Scan for the cell matching the given text and deliver its (x, y) coordinate at center. 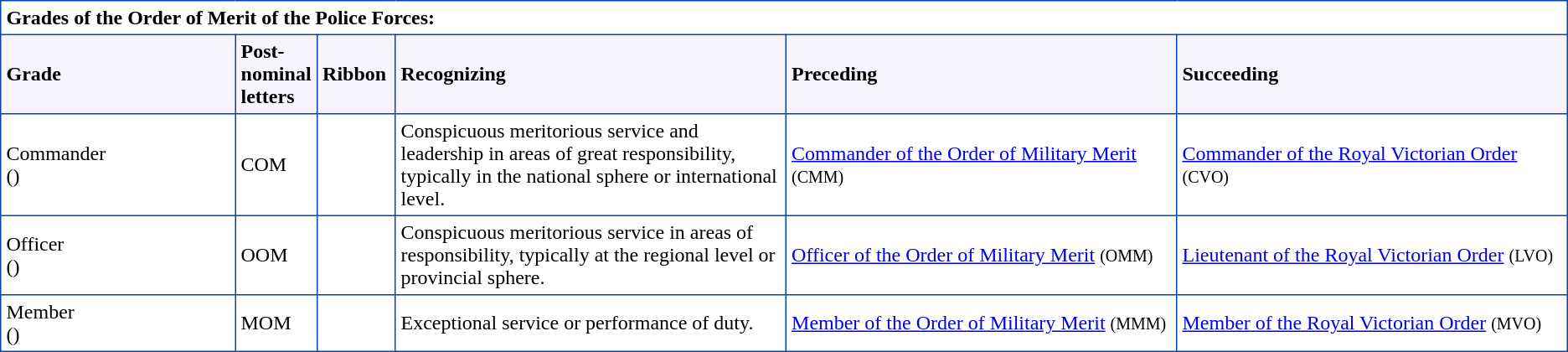
Preceding (981, 74)
Succeeding (1372, 74)
Grade (118, 74)
Grades of the Order of Merit of the Police Forces: (784, 18)
Commander of the Order of Military Merit (CMM) (981, 165)
Exceptional service or performance of duty. (591, 324)
Post-nominal letters (276, 74)
Ribbon (355, 74)
Commander() (118, 165)
Member of the Order of Military Merit (MMM) (981, 324)
Conspicuous meritorious service and leadership in areas of great responsibility, typically in the national sphere or international level. (591, 165)
MOM (276, 324)
Lieutenant of the Royal Victorian Order (LVO) (1372, 255)
Member() (118, 324)
Conspicuous meritorious service in areas of responsibility, typically at the regional level or provincial sphere. (591, 255)
Member of the Royal Victorian Order (MVO) (1372, 324)
COM (276, 165)
Officer() (118, 255)
Recognizing (591, 74)
Officer of the Order of Military Merit (OMM) (981, 255)
Commander of the Royal Victorian Order (CVO) (1372, 165)
OOM (276, 255)
